Detect which cell encompasses the target text, then output its [x, y] center coordinate. 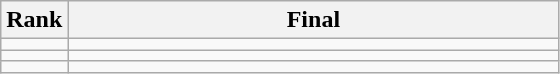
Final [314, 20]
Rank [34, 20]
